Provide the (X, Y) coordinate of the cell's center where the given text is located.  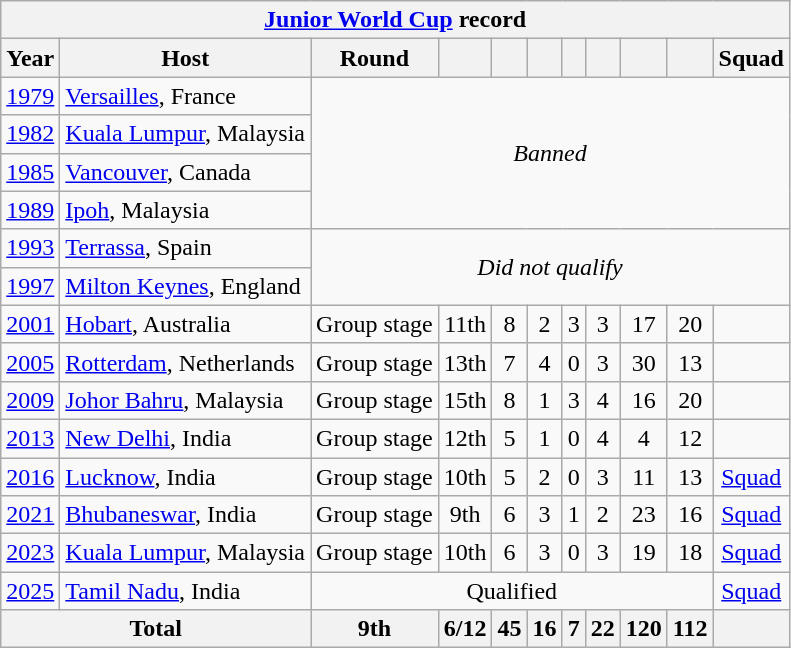
Johor Bahru, Malaysia (186, 400)
12th (465, 438)
Hobart, Australia (186, 324)
New Delhi, India (186, 438)
Rotterdam, Netherlands (186, 362)
Total (156, 629)
15th (465, 400)
Host (186, 58)
45 (510, 629)
19 (644, 553)
2013 (30, 438)
13th (465, 362)
Round (375, 58)
120 (644, 629)
Banned (550, 153)
Bhubaneswar, India (186, 515)
2023 (30, 553)
17 (644, 324)
Versailles, France (186, 96)
22 (602, 629)
11 (644, 477)
12 (690, 438)
Terrassa, Spain (186, 248)
23 (644, 515)
Vancouver, Canada (186, 172)
1982 (30, 134)
6/12 (465, 629)
1997 (30, 286)
Qualified (512, 591)
Ipoh, Malaysia (186, 210)
1985 (30, 172)
1989 (30, 210)
Year (30, 58)
2021 (30, 515)
2009 (30, 400)
2016 (30, 477)
30 (644, 362)
2005 (30, 362)
Did not qualify (550, 267)
Lucknow, India (186, 477)
Tamil Nadu, India (186, 591)
1993 (30, 248)
2001 (30, 324)
18 (690, 553)
Milton Keynes, England (186, 286)
1979 (30, 96)
2025 (30, 591)
Junior World Cup record (396, 20)
112 (690, 629)
11th (465, 324)
